Return (X, Y) of the center of cell containing provided text 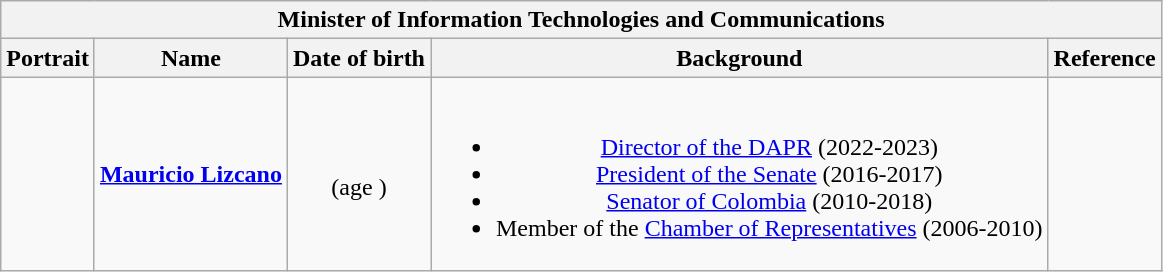
Reference (1104, 58)
Portrait (48, 58)
Mauricio Lizcano (190, 174)
Date of birth (358, 58)
Background (739, 58)
(age ) (358, 174)
Name (190, 58)
Minister of Information Technologies and Communications (582, 20)
